For the text-containing cell, return its midpoint in [X, Y] coordinate format. 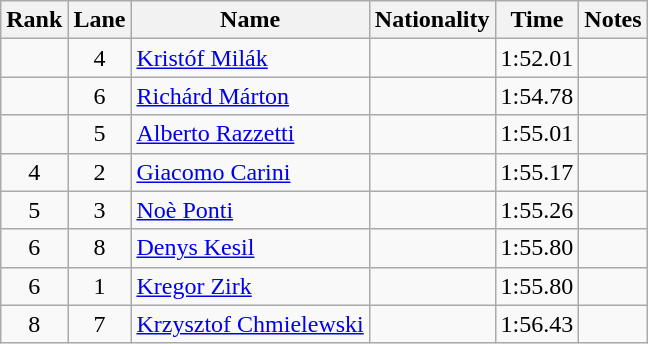
Time [537, 20]
1:52.01 [537, 58]
1:55.01 [537, 134]
Denys Kesil [250, 248]
Kristóf Milák [250, 58]
1:55.17 [537, 172]
7 [100, 324]
Notes [613, 20]
2 [100, 172]
Alberto Razzetti [250, 134]
Lane [100, 20]
Rank [34, 20]
1:54.78 [537, 96]
Nationality [432, 20]
Noè Ponti [250, 210]
1 [100, 286]
Richárd Márton [250, 96]
1:55.26 [537, 210]
Name [250, 20]
Kregor Zirk [250, 286]
Giacomo Carini [250, 172]
Krzysztof Chmielewski [250, 324]
3 [100, 210]
1:56.43 [537, 324]
